Find where the given text appears and provide that cell's center as [x, y] coordinate. 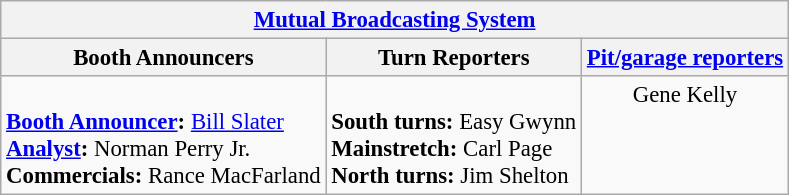
Turn Reporters [454, 58]
Pit/garage reporters [686, 58]
Booth Announcer: Bill Slater Analyst: Norman Perry Jr. Commercials: Rance MacFarland [164, 136]
Mutual Broadcasting System [395, 20]
Booth Announcers [164, 58]
Gene Kelly [686, 136]
South turns: Easy Gwynn Mainstretch: Carl Page North turns: Jim Shelton [454, 136]
